Determine the (x, y) coordinate at the center of the cell enclosing the given text.  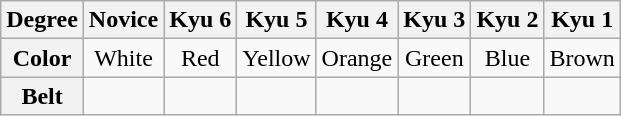
Kyu 6 (200, 20)
Blue (508, 58)
Kyu 2 (508, 20)
Novice (123, 20)
Belt (42, 96)
Orange (357, 58)
Color (42, 58)
Kyu 1 (582, 20)
White (123, 58)
Brown (582, 58)
Red (200, 58)
Kyu 5 (276, 20)
Degree (42, 20)
Kyu 4 (357, 20)
Kyu 3 (434, 20)
Green (434, 58)
Yellow (276, 58)
